Identify which cell holds the provided text, then report its (x, y) central coordinate. 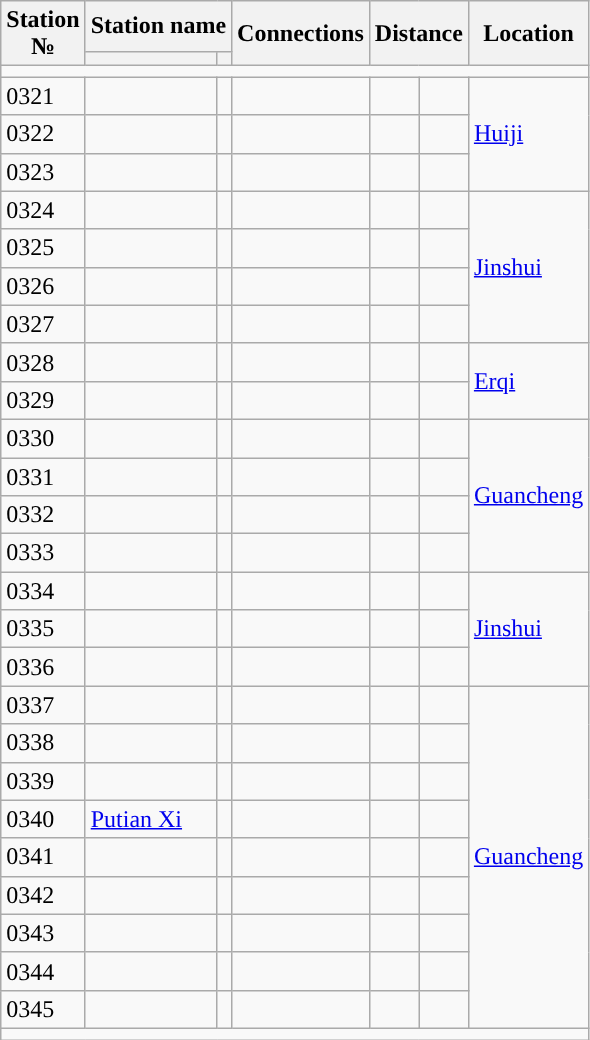
Connections (301, 34)
0337 (43, 705)
0345 (43, 1009)
Huiji (528, 134)
Station№ (43, 34)
0336 (43, 667)
Location (528, 34)
0332 (43, 515)
0339 (43, 781)
0328 (43, 362)
0325 (43, 248)
0321 (43, 96)
0329 (43, 400)
0330 (43, 438)
0341 (43, 857)
0324 (43, 210)
0327 (43, 324)
0340 (43, 819)
0344 (43, 971)
Erqi (528, 381)
Station name (158, 26)
0338 (43, 743)
0323 (43, 172)
0326 (43, 286)
0335 (43, 629)
0334 (43, 591)
0333 (43, 553)
0322 (43, 134)
Distance (418, 34)
0331 (43, 477)
0343 (43, 933)
0342 (43, 895)
Putian Xi (151, 819)
